Identify which cell holds the provided text, then report its [x, y] central coordinate. 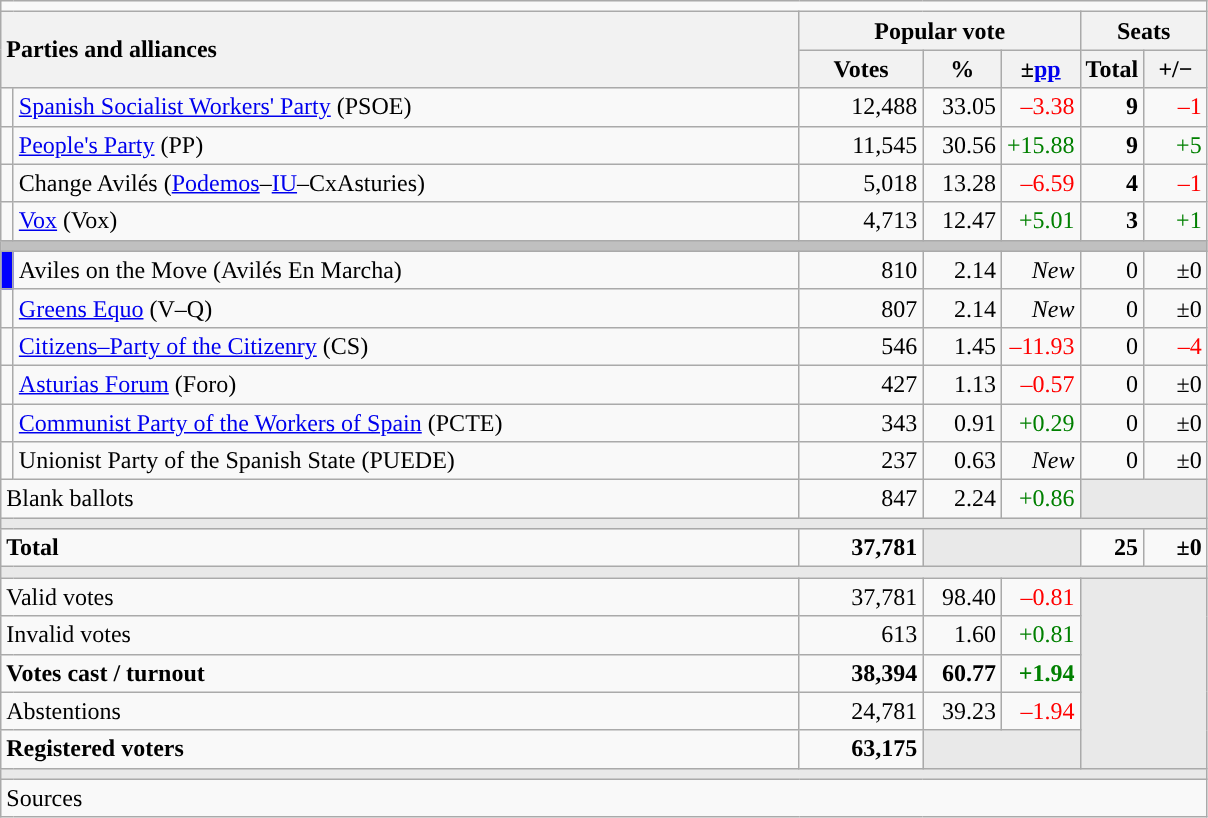
Asturias Forum (Foro) [406, 384]
11,545 [861, 145]
Sources [604, 798]
237 [861, 461]
–3.38 [1040, 107]
–4 [1176, 346]
613 [861, 635]
63,175 [861, 749]
Abstentions [400, 711]
Popular vote [940, 31]
4 [1112, 183]
343 [861, 423]
13.28 [962, 183]
847 [861, 499]
Votes [861, 69]
+5.01 [1040, 221]
±pp [1040, 69]
38,394 [861, 673]
Blank ballots [400, 499]
Parties and alliances [400, 50]
1.60 [962, 635]
+1 [1176, 221]
0.63 [962, 461]
Votes cast / turnout [400, 673]
Registered voters [400, 749]
Seats [1144, 31]
Spanish Socialist Workers' Party (PSOE) [406, 107]
+5 [1176, 145]
24,781 [861, 711]
+0.29 [1040, 423]
12.47 [962, 221]
12,488 [861, 107]
Valid votes [400, 597]
Citizens–Party of the Citizenry (CS) [406, 346]
Communist Party of the Workers of Spain (PCTE) [406, 423]
+0.81 [1040, 635]
–6.59 [1040, 183]
60.77 [962, 673]
33.05 [962, 107]
1.13 [962, 384]
Change Avilés (Podemos–IU–CxAsturies) [406, 183]
0.91 [962, 423]
–11.93 [1040, 346]
Invalid votes [400, 635]
30.56 [962, 145]
98.40 [962, 597]
807 [861, 308]
+/− [1176, 69]
427 [861, 384]
% [962, 69]
Greens Equo (V–Q) [406, 308]
3 [1112, 221]
–1.94 [1040, 711]
1.45 [962, 346]
2.24 [962, 499]
4,713 [861, 221]
810 [861, 270]
25 [1112, 548]
Vox (Vox) [406, 221]
5,018 [861, 183]
Aviles on the Move (Avilés En Marcha) [406, 270]
39.23 [962, 711]
People's Party (PP) [406, 145]
+15.88 [1040, 145]
+1.94 [1040, 673]
546 [861, 346]
–0.57 [1040, 384]
+0.86 [1040, 499]
Unionist Party of the Spanish State (PUEDE) [406, 461]
–0.81 [1040, 597]
